Find where the given text appears and provide that cell's center as [X, Y] coordinate. 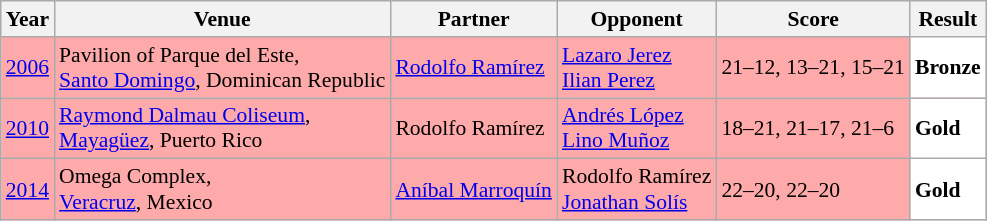
Rodolfo Ramírez Jonathan Solís [636, 190]
2014 [28, 190]
Bronze [948, 68]
2006 [28, 68]
Result [948, 19]
Score [813, 19]
Andrés López Lino Muñoz [636, 128]
22–20, 22–20 [813, 190]
Lazaro Jerez Ilian Perez [636, 68]
Venue [222, 19]
2010 [28, 128]
Omega Complex,Veracruz, Mexico [222, 190]
Opponent [636, 19]
21–12, 13–21, 15–21 [813, 68]
Partner [474, 19]
Raymond Dalmau Coliseum,Mayagüez, Puerto Rico [222, 128]
18–21, 21–17, 21–6 [813, 128]
Aníbal Marroquín [474, 190]
Pavilion of Parque del Este,Santo Domingo, Dominican Republic [222, 68]
Year [28, 19]
